Detect which cell encompasses the target text, then output its (x, y) center coordinate. 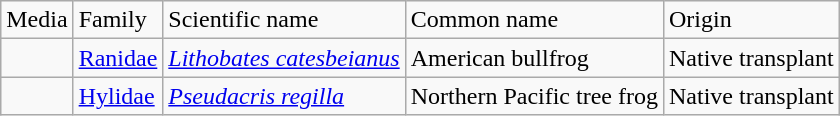
Origin (751, 20)
Ranidae (118, 58)
Hylidae (118, 96)
Scientific name (284, 20)
Pseudacris regilla (284, 96)
Lithobates catesbeianus (284, 58)
Northern Pacific tree frog (534, 96)
Media (37, 20)
Common name (534, 20)
Family (118, 20)
American bullfrog (534, 58)
